Determine the [X, Y] coordinate at the center of the cell enclosing the given text.  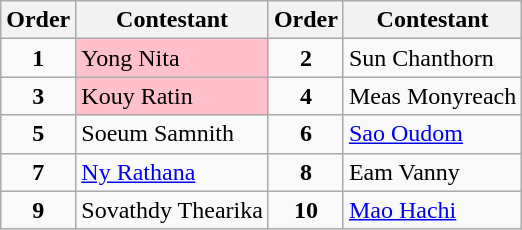
Sovathdy Thearika [172, 210]
Mao Hachi [432, 210]
5 [38, 134]
Sao Oudom [432, 134]
Meas Monyreach [432, 96]
9 [38, 210]
6 [306, 134]
2 [306, 58]
10 [306, 210]
Yong Nita [172, 58]
4 [306, 96]
Eam Vanny [432, 172]
Ny Rathana [172, 172]
Sun Chanthorn [432, 58]
Kouy Ratin [172, 96]
7 [38, 172]
3 [38, 96]
1 [38, 58]
8 [306, 172]
Soeum Samnith [172, 134]
